Identify which cell holds the provided text, then report its [x, y] central coordinate. 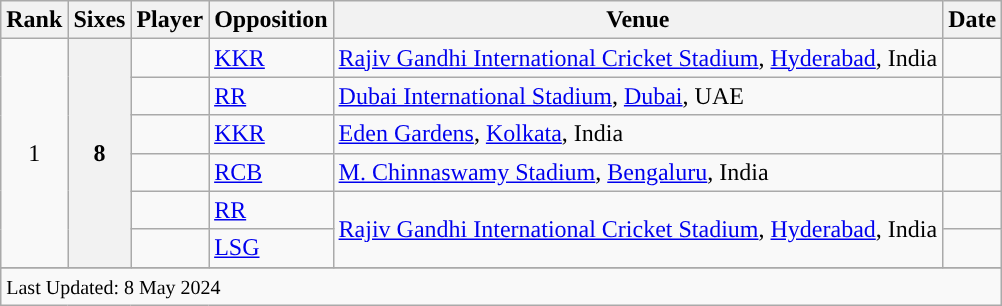
Eden Gardens, Kolkata, India [638, 134]
Sixes [100, 20]
Opposition [271, 20]
Last Updated: 8 May 2024 [502, 286]
LSG [271, 248]
M. Chinnaswamy Stadium, Bengaluru, India [638, 172]
Venue [638, 20]
Player [170, 20]
RCB [271, 172]
Date [972, 20]
8 [100, 153]
Rank [34, 20]
1 [34, 153]
Dubai International Stadium, Dubai, UAE [638, 96]
